Search for the cell housing the specified text and yield its [X, Y] center coordinate. 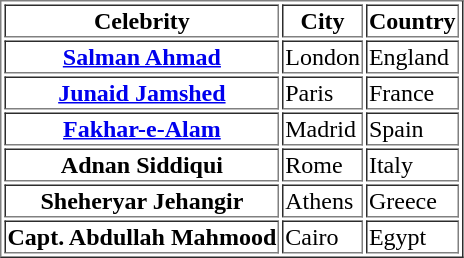
Spain [412, 128]
Paris [322, 92]
Sheheryar Jehangir [142, 200]
Cairo [322, 236]
France [412, 92]
Celebrity [142, 20]
Rome [322, 164]
Salman Ahmad [142, 56]
City [322, 20]
Madrid [322, 128]
Greece [412, 200]
Junaid Jamshed [142, 92]
Adnan Siddiqui [142, 164]
Capt. Abdullah Mahmood [142, 236]
Country [412, 20]
Athens [322, 200]
England [412, 56]
Italy [412, 164]
Fakhar-e-Alam [142, 128]
Egypt [412, 236]
London [322, 56]
